Extract the [X, Y] coordinate from the center of the cell holding the provided text.  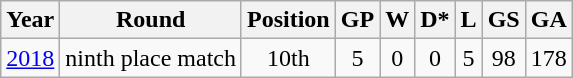
W [398, 20]
Year [30, 20]
L [468, 20]
ninth place match [151, 58]
10th [288, 58]
GP [357, 20]
Position [288, 20]
GS [504, 20]
178 [548, 58]
2018 [30, 58]
98 [504, 58]
Round [151, 20]
GA [548, 20]
D* [435, 20]
